Detect which cell encompasses the target text, then output its (x, y) center coordinate. 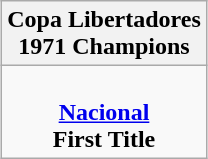
NacionalFirst Title (104, 112)
Copa Libertadores1971 Champions (104, 34)
